Return (x, y) of the center of cell containing provided text 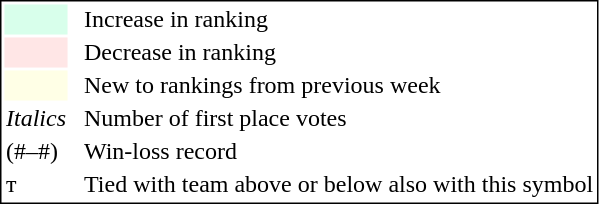
Tied with team above or below also with this symbol (338, 185)
Number of first place votes (338, 119)
(#–#) (36, 151)
Increase in ranking (338, 19)
Decrease in ranking (338, 53)
Win-loss record (338, 151)
Italics (36, 119)
т (36, 185)
New to rankings from previous week (338, 85)
